Scan for the cell matching the given text and deliver its [X, Y] coordinate at center. 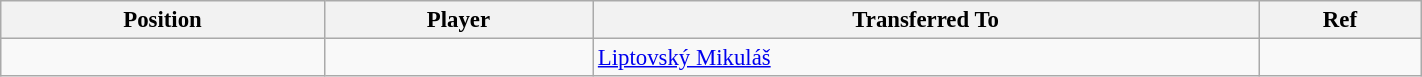
Transferred To [926, 20]
Position [163, 20]
Ref [1340, 20]
Player [458, 20]
Liptovský Mikuláš [926, 58]
